Capture the cell that displays the provided text and extract its (X, Y) central coordinate. 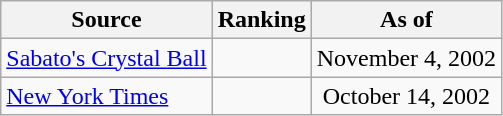
New York Times (106, 96)
October 14, 2002 (406, 96)
As of (406, 20)
Ranking (262, 20)
Source (106, 20)
November 4, 2002 (406, 58)
Sabato's Crystal Ball (106, 58)
